Capture the cell that displays the provided text and extract its [X, Y] central coordinate. 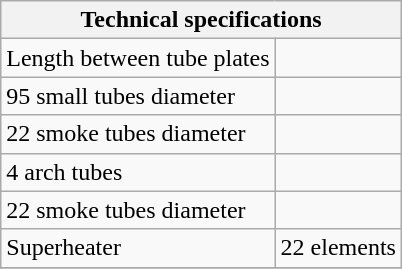
Superheater [138, 248]
Technical specifications [202, 20]
4 arch tubes [138, 172]
95 small tubes diameter [138, 96]
22 elements [338, 248]
Length between tube plates [138, 58]
